For the text-containing cell, return its midpoint in (X, Y) coordinate format. 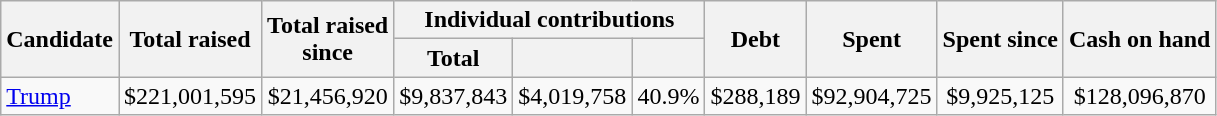
Total raised (190, 39)
Cash on hand (1139, 39)
40.9% (668, 96)
Debt (756, 39)
Total (454, 58)
$21,456,920 (328, 96)
$9,837,843 (454, 96)
Candidate (60, 39)
$288,189 (756, 96)
Individual contributions (550, 20)
Spent since (1000, 39)
Trump (60, 96)
Total raisedsince (328, 39)
$9,925,125 (1000, 96)
$221,001,595 (190, 96)
$92,904,725 (872, 96)
$128,096,870 (1139, 96)
$4,019,758 (572, 96)
Spent (872, 39)
